Return (X, Y) of the center of cell containing provided text 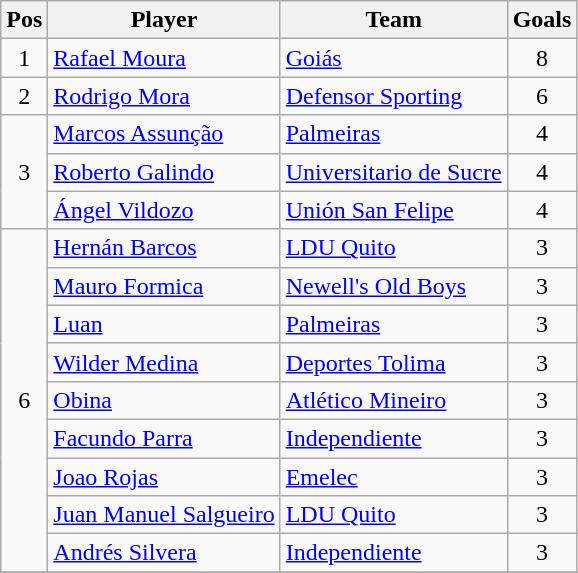
Luan (164, 324)
Andrés Silvera (164, 553)
Wilder Medina (164, 362)
Facundo Parra (164, 438)
2 (24, 96)
Goiás (394, 58)
Rafael Moura (164, 58)
Ángel Vildozo (164, 210)
Atlético Mineiro (394, 400)
Pos (24, 20)
Obina (164, 400)
Newell's Old Boys (394, 286)
8 (542, 58)
Mauro Formica (164, 286)
1 (24, 58)
Joao Rojas (164, 477)
Unión San Felipe (394, 210)
Goals (542, 20)
Rodrigo Mora (164, 96)
Deportes Tolima (394, 362)
Team (394, 20)
Marcos Assunção (164, 134)
Juan Manuel Salgueiro (164, 515)
Defensor Sporting (394, 96)
Universitario de Sucre (394, 172)
Player (164, 20)
Emelec (394, 477)
Roberto Galindo (164, 172)
Hernán Barcos (164, 248)
